Output the (X, Y) coordinate of the center of the cell containing the given text.  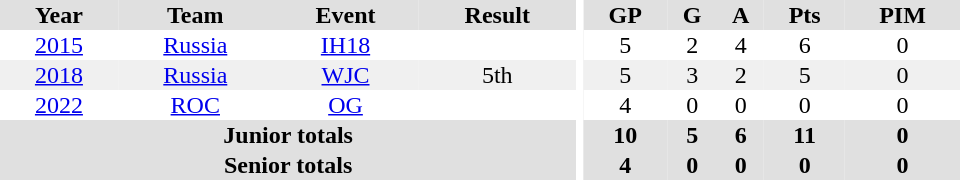
2015 (59, 45)
IH18 (346, 45)
3 (692, 75)
Event (346, 15)
Senior totals (288, 165)
5th (497, 75)
A (740, 15)
G (692, 15)
Pts (804, 15)
Junior totals (288, 135)
PIM (902, 15)
2018 (59, 75)
11 (804, 135)
OG (346, 105)
2022 (59, 105)
Year (59, 15)
Result (497, 15)
WJC (346, 75)
GP (625, 15)
Team (196, 15)
ROC (196, 105)
10 (625, 135)
